Locate the cell with the specified text and output its (X, Y) center coordinate. 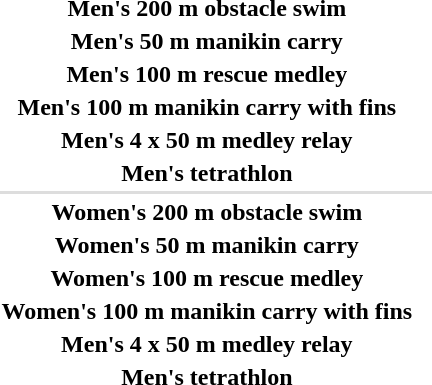
Men's 50 m manikin carry (207, 41)
Women's 100 m rescue medley (207, 278)
Men's 100 m rescue medley (207, 74)
Women's 200 m obstacle swim (207, 212)
Women's 50 m manikin carry (207, 245)
Women's 100 m manikin carry with fins (207, 311)
Men's 100 m manikin carry with fins (207, 107)
Men's tetrathlon (207, 173)
